Output the [X, Y] coordinate of the center of the cell containing the given text.  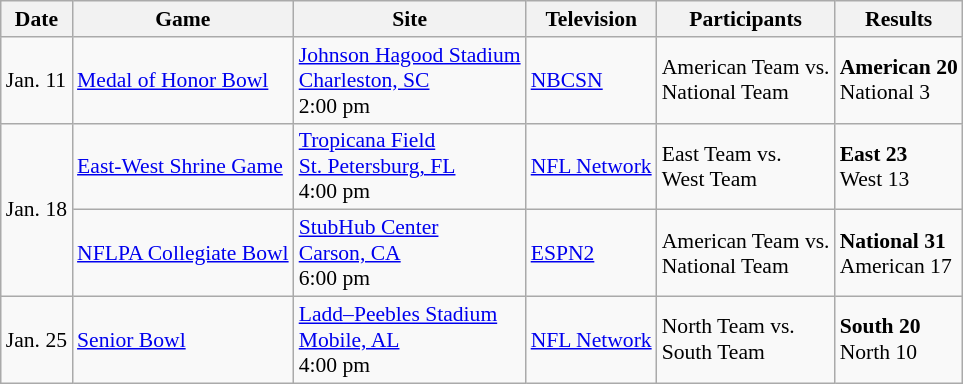
Jan. 25 [36, 340]
American 20 National 3 [899, 80]
Johnson Hagood StadiumCharleston, SC2:00 pm [410, 80]
Date [36, 19]
Senior Bowl [183, 340]
StubHub CenterCarson, CA6:00 pm [410, 254]
Medal of Honor Bowl [183, 80]
NFLPA Collegiate Bowl [183, 254]
Television [592, 19]
Results [899, 19]
East Team vs. West Team [746, 166]
ESPN2 [592, 254]
Jan. 18 [36, 210]
Game [183, 19]
Participants [746, 19]
Ladd–Peebles StadiumMobile, AL4:00 pm [410, 340]
East 23 West 13 [899, 166]
Site [410, 19]
NBCSN [592, 80]
South 20 North 10 [899, 340]
East-West Shrine Game [183, 166]
North Team vs.South Team [746, 340]
Tropicana FieldSt. Petersburg, FL4:00 pm [410, 166]
Jan. 11 [36, 80]
National 31 American 17 [899, 254]
